Detect which cell encompasses the target text, then output its [X, Y] center coordinate. 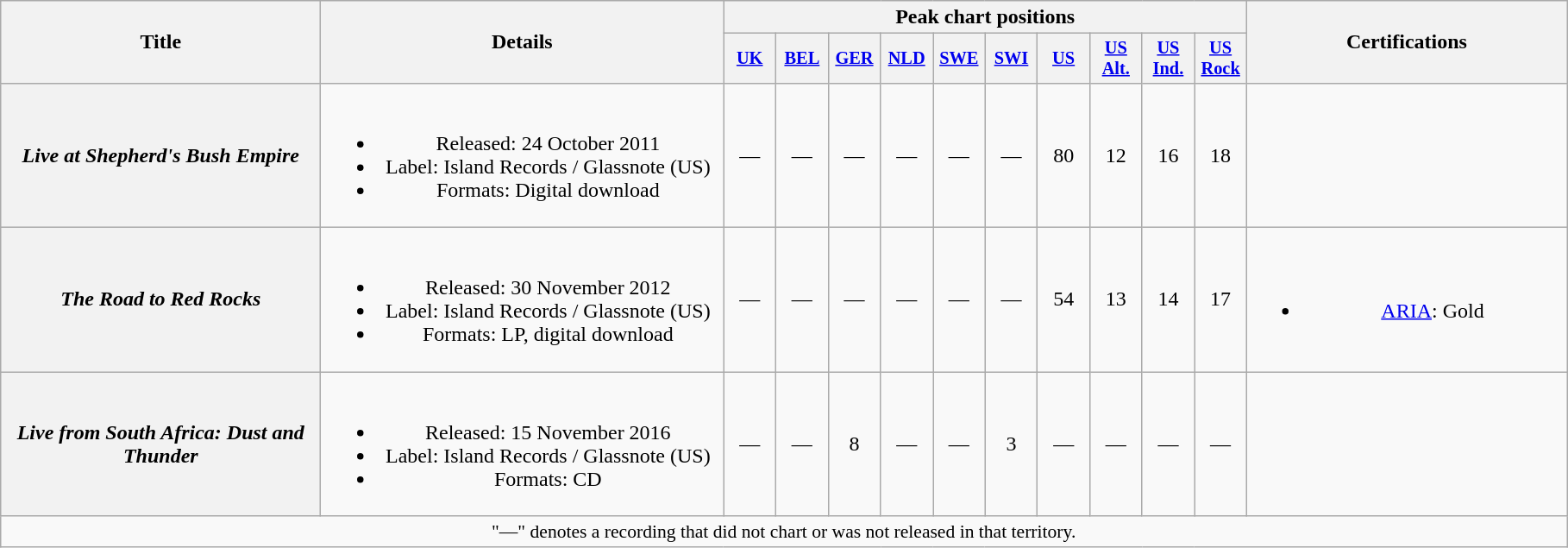
USAlt. [1116, 59]
UK [750, 59]
US [1064, 59]
"—" denotes a recording that did not chart or was not released in that territory. [784, 532]
Live at Shepherd's Bush Empire [160, 155]
Certifications [1406, 42]
USRock [1221, 59]
The Road to Red Rocks [160, 300]
16 [1168, 155]
Peak chart positions [985, 17]
Live from South Africa: Dust and Thunder [160, 444]
ARIA: Gold [1406, 300]
80 [1064, 155]
GER [854, 59]
Released: 15 November 2016Label: Island Records / Glassnote (US)Formats: CD [523, 444]
Released: 30 November 2012Label: Island Records / Glassnote (US)Formats: LP, digital download [523, 300]
14 [1168, 300]
Title [160, 42]
USInd. [1168, 59]
12 [1116, 155]
Details [523, 42]
54 [1064, 300]
BEL [802, 59]
17 [1221, 300]
Released: 24 October 2011Label: Island Records / Glassnote (US)Formats: Digital download [523, 155]
NLD [907, 59]
SWI [1011, 59]
3 [1011, 444]
13 [1116, 300]
8 [854, 444]
18 [1221, 155]
SWE [959, 59]
